From the cell containing the given text, extract its center point as [X, Y] coordinate. 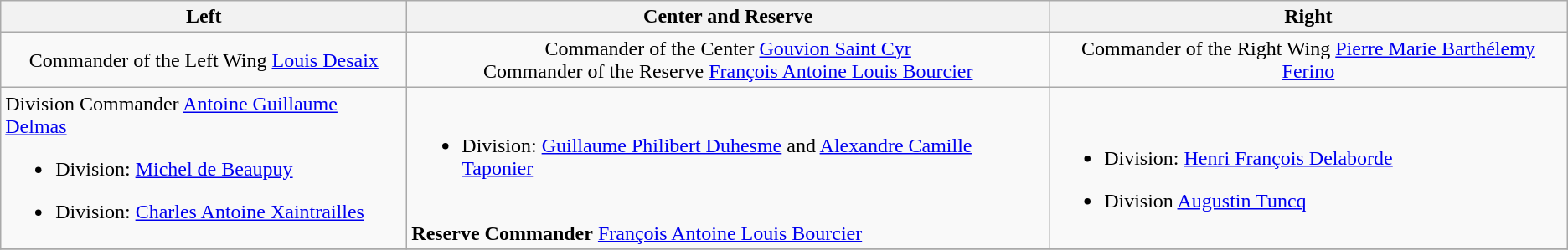
Center and Reserve [729, 17]
Right [1308, 17]
Division: Guillaume Philibert Duhesme and Alexandre Camille Taponier Reserve Commander François Antoine Louis Bourcier [729, 168]
Division: Henri François DelabordeDivision Augustin Tuncq [1308, 168]
Commander of the Left Wing Louis Desaix [204, 60]
Division Commander Antoine Guillaume DelmasDivision: Michel de BeaupuyDivision: Charles Antoine Xaintrailles [204, 168]
Left [204, 17]
Commander of the Right Wing Pierre Marie Barthélemy Ferino [1308, 60]
Commander of the Center Gouvion Saint CyrCommander of the Reserve François Antoine Louis Bourcier [729, 60]
